Scan for the cell matching the given text and deliver its [X, Y] coordinate at center. 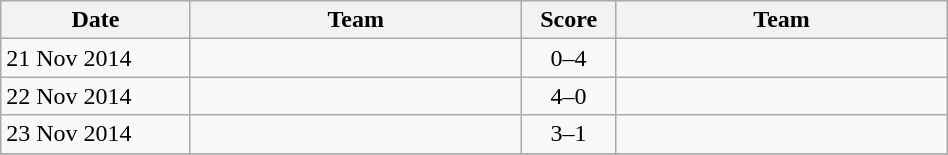
23 Nov 2014 [96, 134]
Score [568, 20]
21 Nov 2014 [96, 58]
22 Nov 2014 [96, 96]
4–0 [568, 96]
0–4 [568, 58]
Date [96, 20]
3–1 [568, 134]
